Capture the cell that displays the provided text and extract its (X, Y) central coordinate. 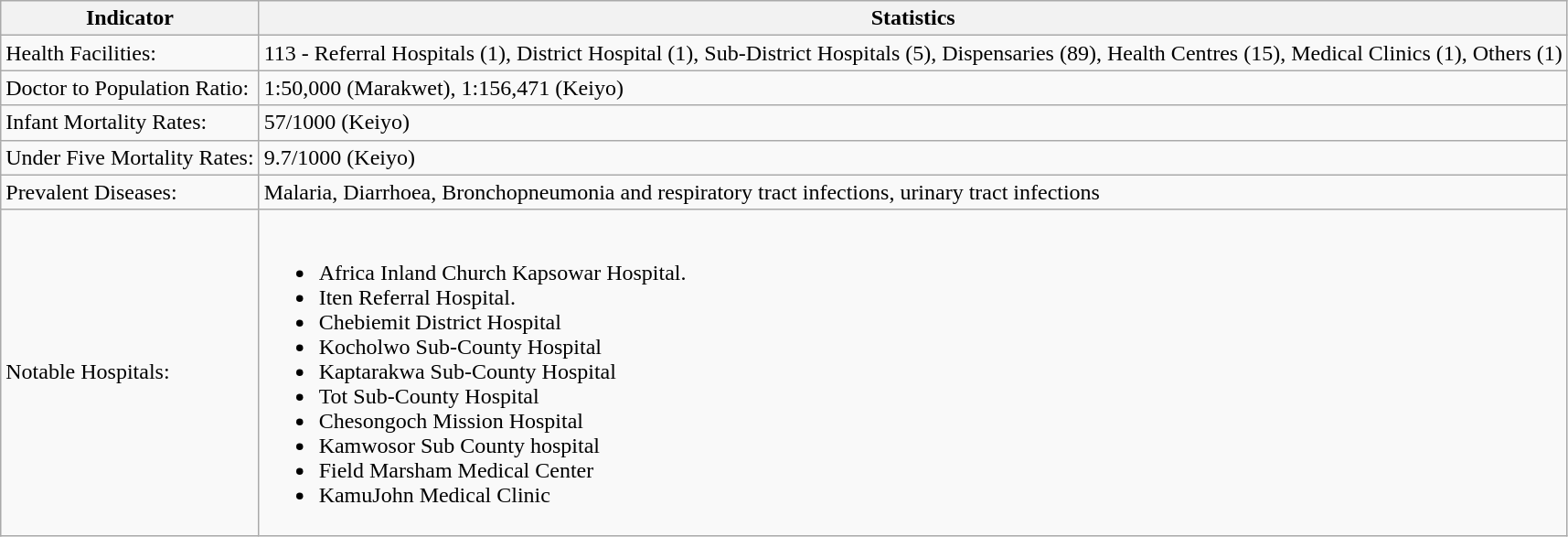
Under Five Mortality Rates: (130, 157)
Malaria, Diarrhoea, Bronchopneumonia and respiratory tract infections, urinary tract infections (912, 192)
Statistics (912, 18)
57/1000 (Keiyo) (912, 123)
Prevalent Diseases: (130, 192)
1:50,000 (Marakwet), 1:156,471 (Keiyo) (912, 88)
Doctor to Population Ratio: (130, 88)
Indicator (130, 18)
9.7/1000 (Keiyo) (912, 157)
Health Facilities: (130, 53)
Infant Mortality Rates: (130, 123)
Notable Hospitals: (130, 372)
